Output the (X, Y) coordinate of the center of the cell containing the given text.  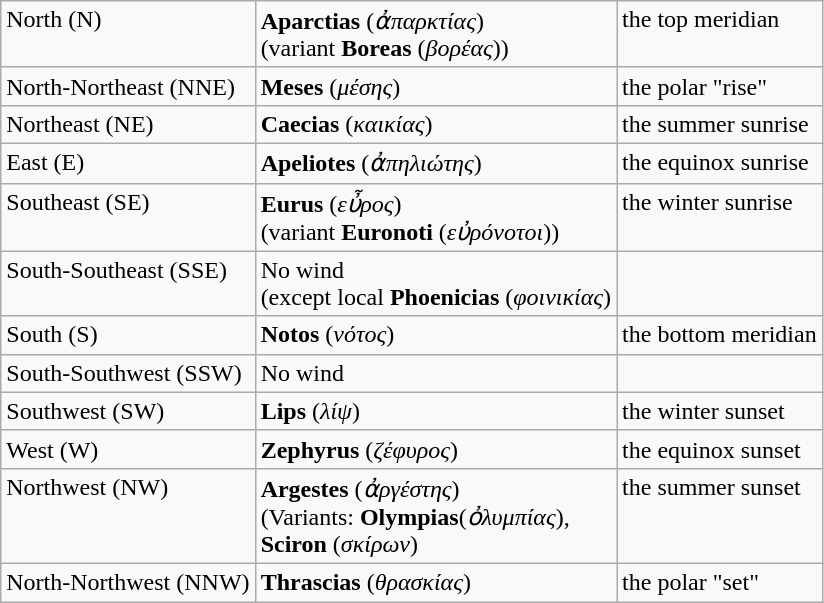
Zephyrus (ζέφυρος) (436, 449)
the summer sunrise (720, 124)
the equinox sunrise (720, 163)
Notos (νότος) (436, 335)
Southeast (SE) (128, 217)
the winter sunrise (720, 217)
South-Southwest (SSW) (128, 373)
Meses (μέσης) (436, 86)
the winter sunset (720, 411)
No wind (except local Phoenicias (φοινικίας) (436, 284)
the polar "rise" (720, 86)
North-Northwest (NNW) (128, 582)
Southwest (SW) (128, 411)
Northwest (NW) (128, 516)
the summer sunset (720, 516)
Aparctias (ἀπαρκτίας) (variant Boreas (βορέας)) (436, 34)
Eurus (εὖρος) (variant Euronoti (εὐρόνοτοι)) (436, 217)
the polar "set" (720, 582)
West (W) (128, 449)
North-Northeast (NNE) (128, 86)
Argestes (ἀργέστης)(Variants: Olympias(ὀλυμπίας), Sciron (σκίρων) (436, 516)
the top meridian (720, 34)
Thrascias (θρασκίας) (436, 582)
Caecias (καικίας) (436, 124)
the equinox sunset (720, 449)
South-Southeast (SSE) (128, 284)
the bottom meridian (720, 335)
Apeliotes (ἀπηλιώτης) (436, 163)
No wind (436, 373)
Lips (λίψ) (436, 411)
East (E) (128, 163)
North (N) (128, 34)
South (S) (128, 335)
Northeast (NE) (128, 124)
